Pinpoint the cell where the given text exists, returning its [x, y] midpoint coordinate. 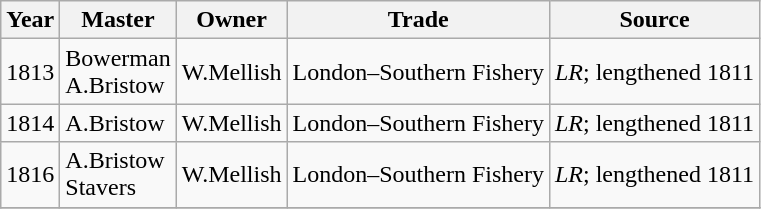
Year [30, 20]
Trade [418, 20]
A.BristowStavers [118, 174]
Master [118, 20]
Source [654, 20]
1814 [30, 123]
1813 [30, 72]
A.Bristow [118, 123]
Owner [232, 20]
1816 [30, 174]
BowermanA.Bristow [118, 72]
